Scan for the cell matching the given text and deliver its (x, y) coordinate at center. 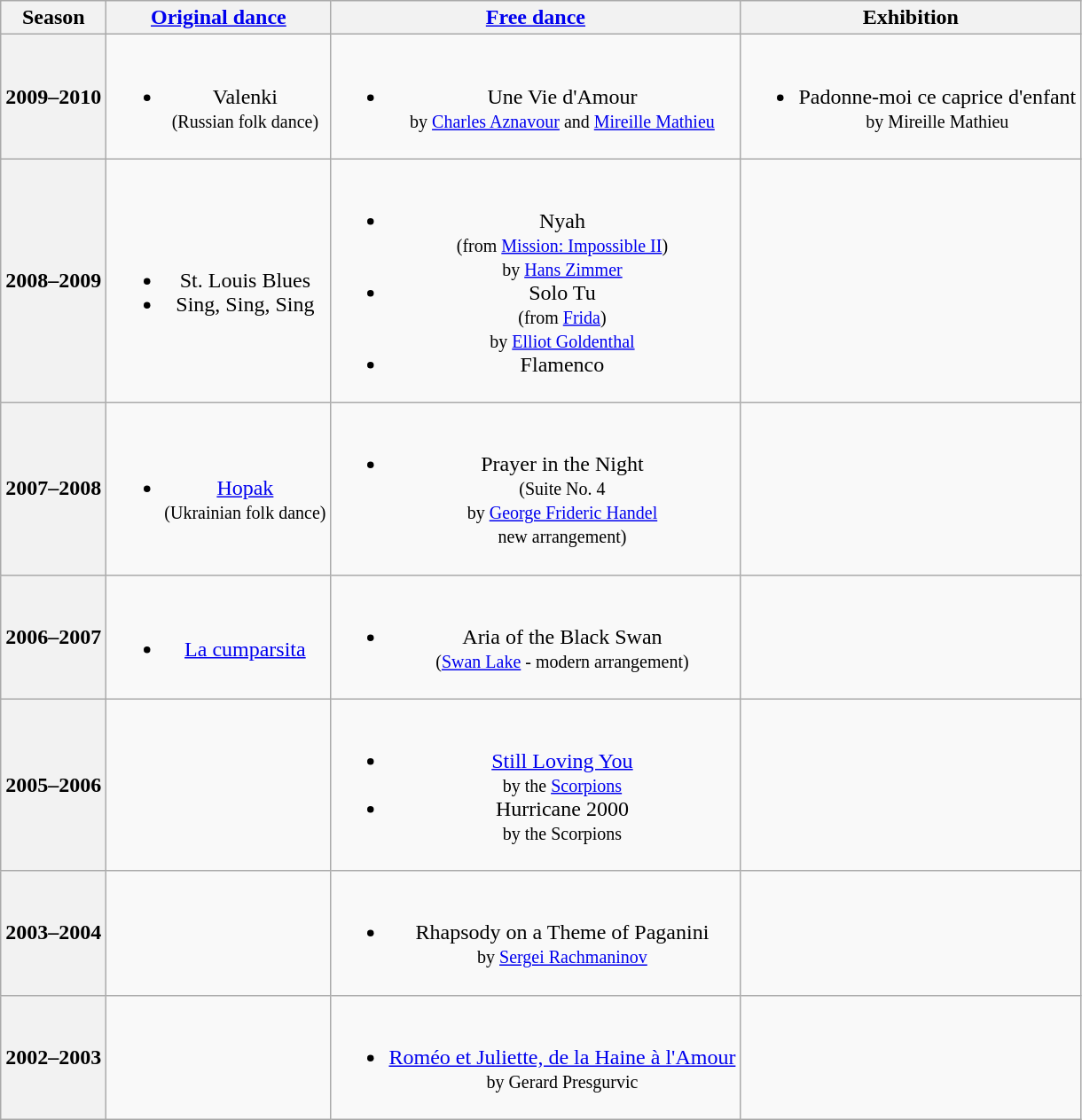
2003–2004 (53, 933)
Roméo et Juliette, de la Haine à l'Amour by Gerard Presgurvic (536, 1057)
2006–2007 (53, 637)
2002–2003 (53, 1057)
La cumparsita (218, 637)
Prayer in the Night (Suite No. 4 by George Frideric Handel new arrangement) (536, 489)
Exhibition (911, 18)
Rhapsody on a Theme of Paganini by Sergei Rachmaninov (536, 933)
Padonne-moi ce caprice d'enfant by Mireille Mathieu (911, 97)
2009–2010 (53, 97)
2008–2009 (53, 280)
2005–2006 (53, 785)
Original dance (218, 18)
Hopak (Ukrainian folk dance) (218, 489)
Valenki (Russian folk dance) (218, 97)
Une Vie d'Amour by Charles Aznavour and Mireille Mathieu (536, 97)
Aria of the Black Swan (Swan Lake - modern arrangement) (536, 637)
Still Loving You by the Scorpions Hurricane 2000 by the Scorpions (536, 785)
Free dance (536, 18)
Season (53, 18)
St. Louis BluesSing, Sing, Sing (218, 280)
2007–2008 (53, 489)
Nyah (from Mission: Impossible II) by Hans Zimmer Solo Tu (from Frida) by Elliot Goldenthal Flamenco (536, 280)
